Determine the [X, Y] coordinate at the center of the cell enclosing the given text.  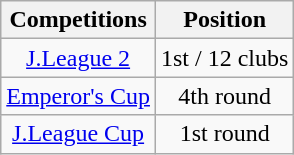
J.League 2 [78, 58]
Position [224, 20]
1st round [224, 134]
1st / 12 clubs [224, 58]
Competitions [78, 20]
J.League Cup [78, 134]
4th round [224, 96]
Emperor's Cup [78, 96]
